From the cell containing the given text, extract its center point as (x, y) coordinate. 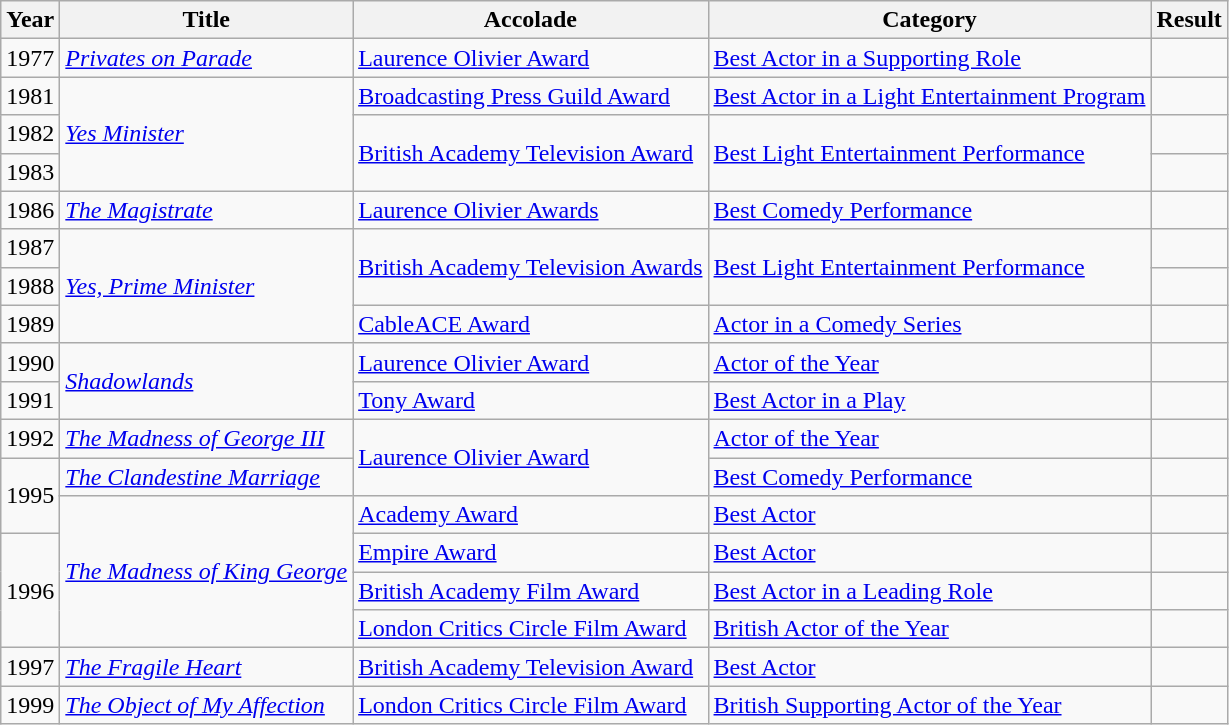
1996 (30, 591)
The Clandestine Marriage (206, 477)
British Academy Television Awards (530, 267)
Actor in a Comedy Series (930, 324)
Laurence Olivier Awards (530, 210)
Shadowlands (206, 381)
Result (1189, 20)
1999 (30, 705)
British Actor of the Year (930, 629)
Privates on Parade (206, 58)
The Fragile Heart (206, 667)
Yes Minister (206, 134)
1995 (30, 496)
Academy Award (530, 515)
1991 (30, 400)
1983 (30, 172)
1977 (30, 58)
The Madness of George III (206, 438)
Best Actor in a Leading Role (930, 591)
1981 (30, 96)
1997 (30, 667)
Empire Award (530, 553)
Yes, Prime Minister (206, 286)
Accolade (530, 20)
The Magistrate (206, 210)
1992 (30, 438)
1986 (30, 210)
Best Actor in a Play (930, 400)
The Object of My Affection (206, 705)
1989 (30, 324)
Broadcasting Press Guild Award (530, 96)
Best Actor in a Supporting Role (930, 58)
Title (206, 20)
The Madness of King George (206, 572)
British Supporting Actor of the Year (930, 705)
1988 (30, 286)
CableACE Award (530, 324)
Year (30, 20)
1982 (30, 134)
Category (930, 20)
Tony Award (530, 400)
1987 (30, 248)
1990 (30, 362)
British Academy Film Award (530, 591)
Best Actor in a Light Entertainment Program (930, 96)
